Output the [x, y] coordinate of the center of the cell containing the given text.  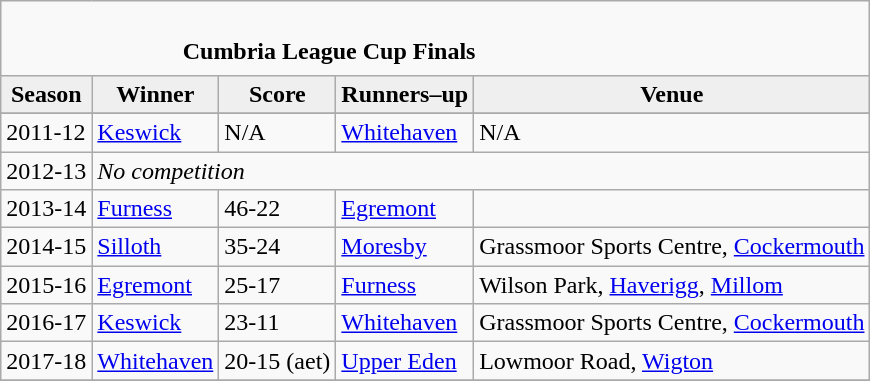
Lowmoor Road, Wigton [672, 361]
Score [278, 94]
23-11 [278, 323]
Venue [672, 94]
2017-18 [46, 361]
No competition [481, 171]
Upper Eden [405, 361]
2013-14 [46, 209]
20-15 (aet) [278, 361]
2016-17 [46, 323]
Silloth [156, 247]
2014-15 [46, 247]
Season [46, 94]
46-22 [278, 209]
2015-16 [46, 285]
2011-12 [46, 132]
Runners–up [405, 94]
Winner [156, 94]
Moresby [405, 247]
25-17 [278, 285]
35-24 [278, 247]
2012-13 [46, 171]
Wilson Park, Haverigg, Millom [672, 285]
